Return (x, y) of the center of cell containing provided text 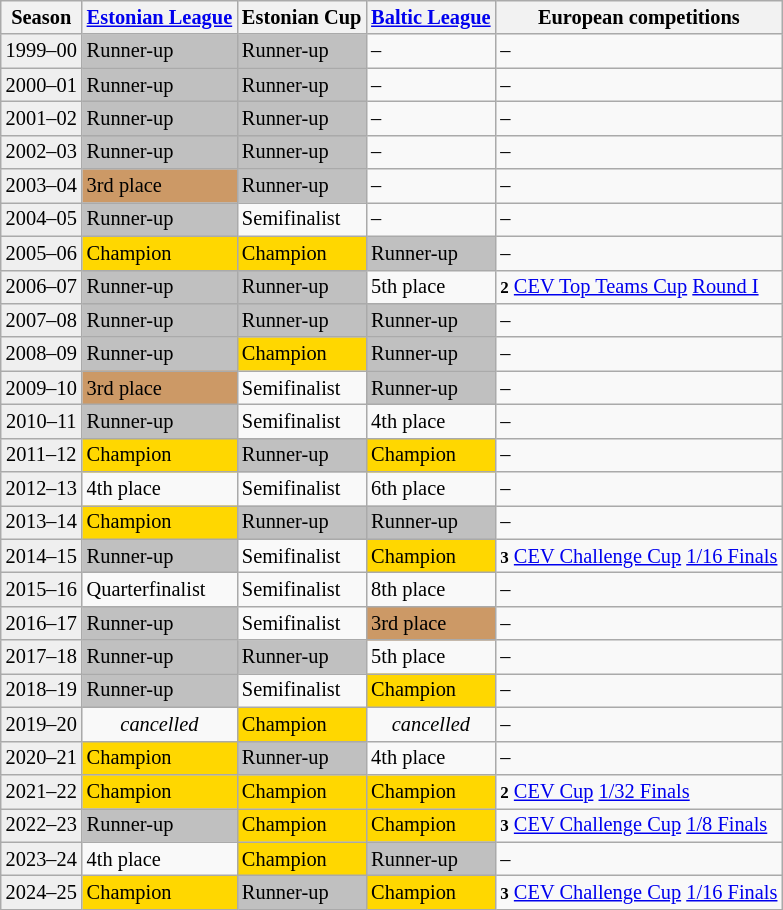
Estonian League (160, 17)
Quarterfinalist (160, 589)
8th place (430, 589)
2000–01 (42, 85)
2023–24 (42, 859)
Season (42, 17)
2004–05 (42, 219)
2006–07 (42, 287)
2008–09 (42, 354)
2024–25 (42, 892)
2017–18 (42, 657)
2001–02 (42, 118)
2015–16 (42, 589)
2020–21 (42, 758)
2022–23 (42, 825)
2011–12 (42, 455)
6th place (430, 489)
2 CEV Top Teams Cup Round I (638, 287)
Baltic League (430, 17)
3 CEV Challenge Cup 1/8 Finals (638, 825)
2002–03 (42, 152)
1999–00 (42, 51)
2005–06 (42, 253)
European competitions (638, 17)
Estonian Cup (302, 17)
2007–08 (42, 320)
2010–11 (42, 421)
2 CEV Cup 1/32 Finals (638, 791)
2016–17 (42, 623)
2014–15 (42, 556)
2019–20 (42, 724)
2013–14 (42, 522)
2021–22 (42, 791)
2018–19 (42, 690)
2003–04 (42, 186)
2009–10 (42, 388)
2012–13 (42, 489)
